Return the (x, y) coordinate for the center point of the cell that contains the specified text.  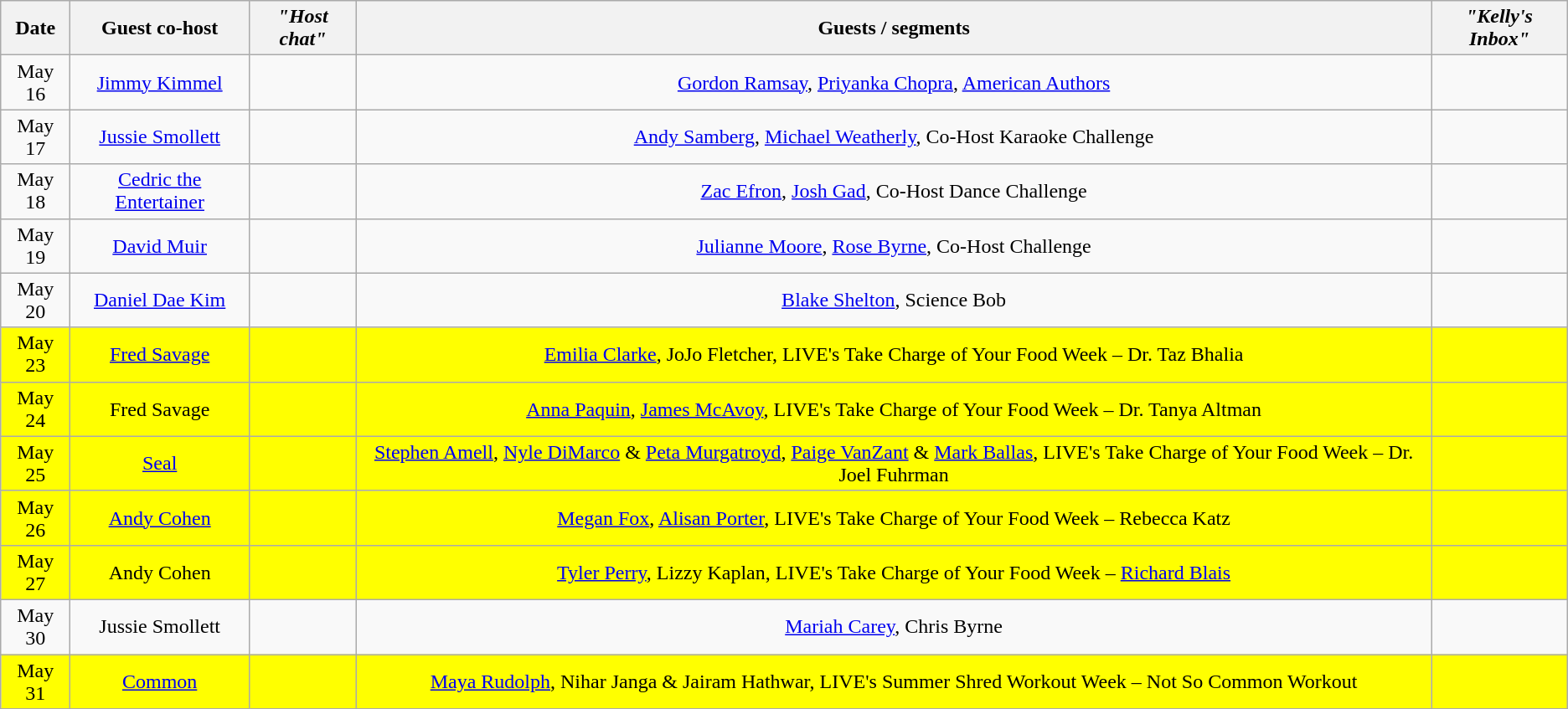
May 19 (35, 246)
Megan Fox, Alisan Porter, LIVE's Take Charge of Your Food Week – Rebecca Katz (895, 517)
May 23 (35, 355)
May 25 (35, 464)
David Muir (160, 246)
Mariah Carey, Chris Byrne (895, 626)
"Host chat" (303, 28)
May 26 (35, 517)
Seal (160, 464)
Common (160, 681)
May 27 (35, 573)
Guest co-host (160, 28)
Daniel Dae Kim (160, 300)
Blake Shelton, Science Bob (895, 300)
Zac Efron, Josh Gad, Co-Host Dance Challenge (895, 191)
Stephen Amell, Nyle DiMarco & Peta Murgatroyd, Paige VanZant & Mark Ballas, LIVE's Take Charge of Your Food Week – Dr. Joel Fuhrman (895, 464)
May 24 (35, 408)
Maya Rudolph, Nihar Janga & Jairam Hathwar, LIVE's Summer Shred Workout Week – Not So Common Workout (895, 681)
May 16 (35, 82)
Cedric the Entertainer (160, 191)
May 31 (35, 681)
May 18 (35, 191)
May 30 (35, 626)
Jimmy Kimmel (160, 82)
Guests / segments (895, 28)
"Kelly's Inbox" (1499, 28)
Date (35, 28)
Tyler Perry, Lizzy Kaplan, LIVE's Take Charge of Your Food Week – Richard Blais (895, 573)
Emilia Clarke, JoJo Fletcher, LIVE's Take Charge of Your Food Week – Dr. Taz Bhalia (895, 355)
May 17 (35, 137)
Andy Samberg, Michael Weatherly, Co-Host Karaoke Challenge (895, 137)
Gordon Ramsay, Priyanka Chopra, American Authors (895, 82)
Julianne Moore, Rose Byrne, Co-Host Challenge (895, 246)
Anna Paquin, James McAvoy, LIVE's Take Charge of Your Food Week – Dr. Tanya Altman (895, 408)
May 20 (35, 300)
